Scan for the cell matching the given text and deliver its [X, Y] coordinate at center. 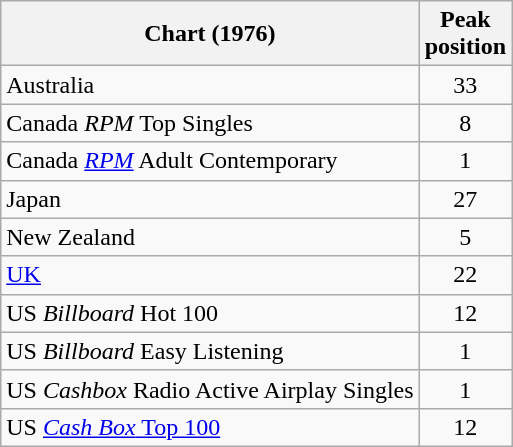
22 [465, 275]
Australia [210, 85]
33 [465, 85]
5 [465, 237]
Canada RPM Adult Contemporary [210, 161]
8 [465, 123]
Chart (1976) [210, 34]
US Billboard Hot 100 [210, 313]
UK [210, 275]
New Zealand [210, 237]
US Cash Box Top 100 [210, 427]
Japan [210, 199]
27 [465, 199]
Canada RPM Top Singles [210, 123]
US Billboard Easy Listening [210, 351]
Peakposition [465, 34]
US Cashbox Radio Active Airplay Singles [210, 389]
